From the cell containing the given text, extract its center point as [x, y] coordinate. 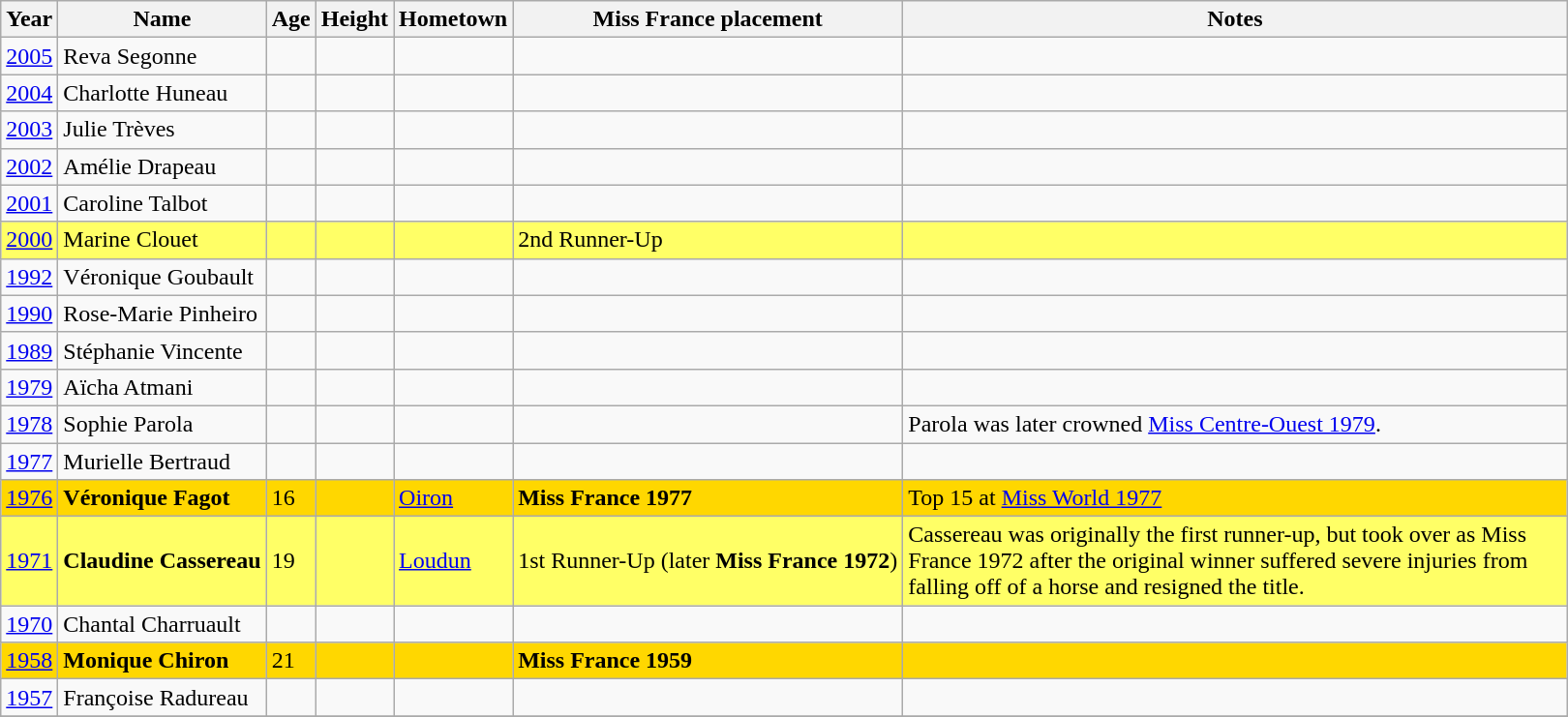
Height [354, 19]
Miss France placement [709, 19]
1st Runner-Up (later Miss France 1972) [709, 561]
Françoise Radureau [163, 698]
2nd Runner-Up [709, 240]
Claudine Cassereau [163, 561]
Chantal Charruault [163, 624]
21 [290, 661]
1992 [29, 277]
Miss France 1959 [709, 661]
1977 [29, 462]
Amélie Drapeau [163, 166]
Notes [1235, 19]
Sophie Parola [163, 424]
Hometown [453, 19]
2000 [29, 240]
Miss France 1977 [709, 498]
2002 [29, 166]
Rose-Marie Pinheiro [163, 314]
1957 [29, 698]
1979 [29, 387]
Year [29, 19]
Véronique Goubault [163, 277]
Name [163, 19]
Stéphanie Vincente [163, 350]
Marine Clouet [163, 240]
1958 [29, 661]
Murielle Bertraud [163, 462]
Top 15 at Miss World 1977 [1235, 498]
1978 [29, 424]
Loudun [453, 561]
2004 [29, 93]
1970 [29, 624]
Reva Segonne [163, 56]
2001 [29, 203]
19 [290, 561]
1989 [29, 350]
Aïcha Atmani [163, 387]
Oiron [453, 498]
2003 [29, 130]
1971 [29, 561]
1990 [29, 314]
16 [290, 498]
Monique Chiron [163, 661]
1976 [29, 498]
Véronique Fagot [163, 498]
Caroline Talbot [163, 203]
2005 [29, 56]
Parola was later crowned Miss Centre-Ouest 1979. [1235, 424]
Age [290, 19]
Julie Trèves [163, 130]
Charlotte Huneau [163, 93]
